Capture the cell that displays the provided text and extract its (x, y) central coordinate. 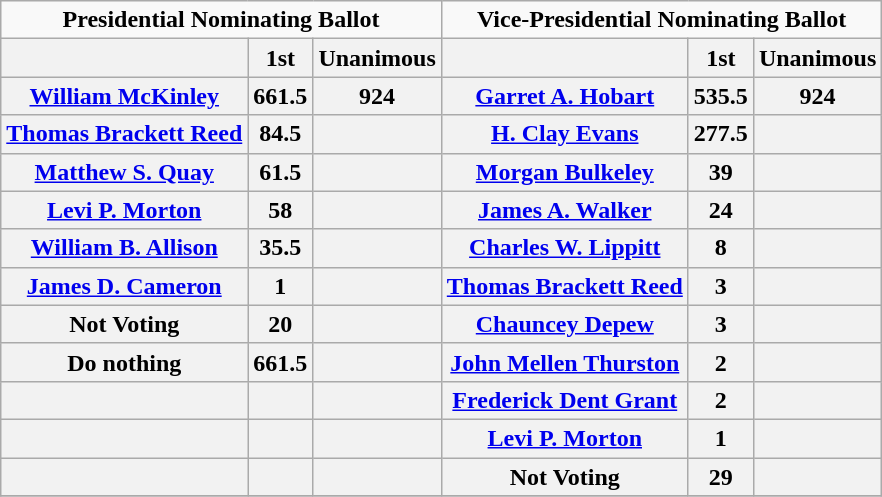
Morgan Bulkeley (564, 172)
Vice-Presidential Nominating Ballot (662, 20)
Presidential Nominating Ballot (222, 20)
William B. Allison (124, 248)
84.5 (280, 134)
Do nothing (124, 362)
Charles W. Lippitt (564, 248)
Chauncey Depew (564, 324)
535.5 (720, 96)
39 (720, 172)
8 (720, 248)
H. Clay Evans (564, 134)
277.5 (720, 134)
Matthew S. Quay (124, 172)
61.5 (280, 172)
Frederick Dent Grant (564, 400)
John Mellen Thurston (564, 362)
35.5 (280, 248)
James D. Cameron (124, 286)
James A. Walker (564, 210)
William McKinley (124, 96)
29 (720, 477)
Garret A. Hobart (564, 96)
58 (280, 210)
24 (720, 210)
20 (280, 324)
